Find where the given text appears and provide that cell's center as (x, y) coordinate. 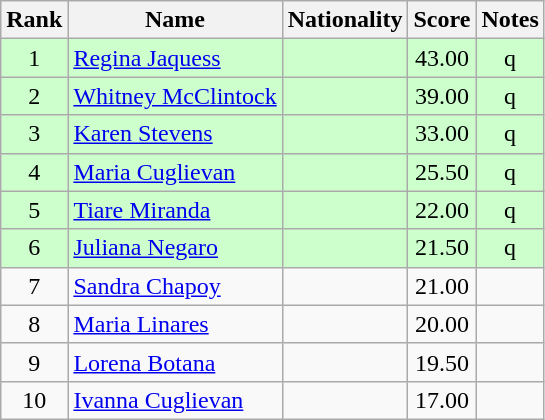
7 (34, 286)
Whitney McClintock (175, 96)
Regina Jaquess (175, 58)
Notes (510, 20)
21.50 (442, 248)
25.50 (442, 172)
Ivanna Cuglievan (175, 400)
19.50 (442, 362)
Maria Cuglievan (175, 172)
Tiare Miranda (175, 210)
3 (34, 134)
4 (34, 172)
Rank (34, 20)
22.00 (442, 210)
20.00 (442, 324)
17.00 (442, 400)
10 (34, 400)
33.00 (442, 134)
2 (34, 96)
Name (175, 20)
Sandra Chapoy (175, 286)
21.00 (442, 286)
6 (34, 248)
Nationality (345, 20)
Maria Linares (175, 324)
43.00 (442, 58)
Score (442, 20)
5 (34, 210)
Lorena Botana (175, 362)
Karen Stevens (175, 134)
9 (34, 362)
1 (34, 58)
Juliana Negaro (175, 248)
8 (34, 324)
39.00 (442, 96)
